Locate the cell with the specified text and output its [x, y] center coordinate. 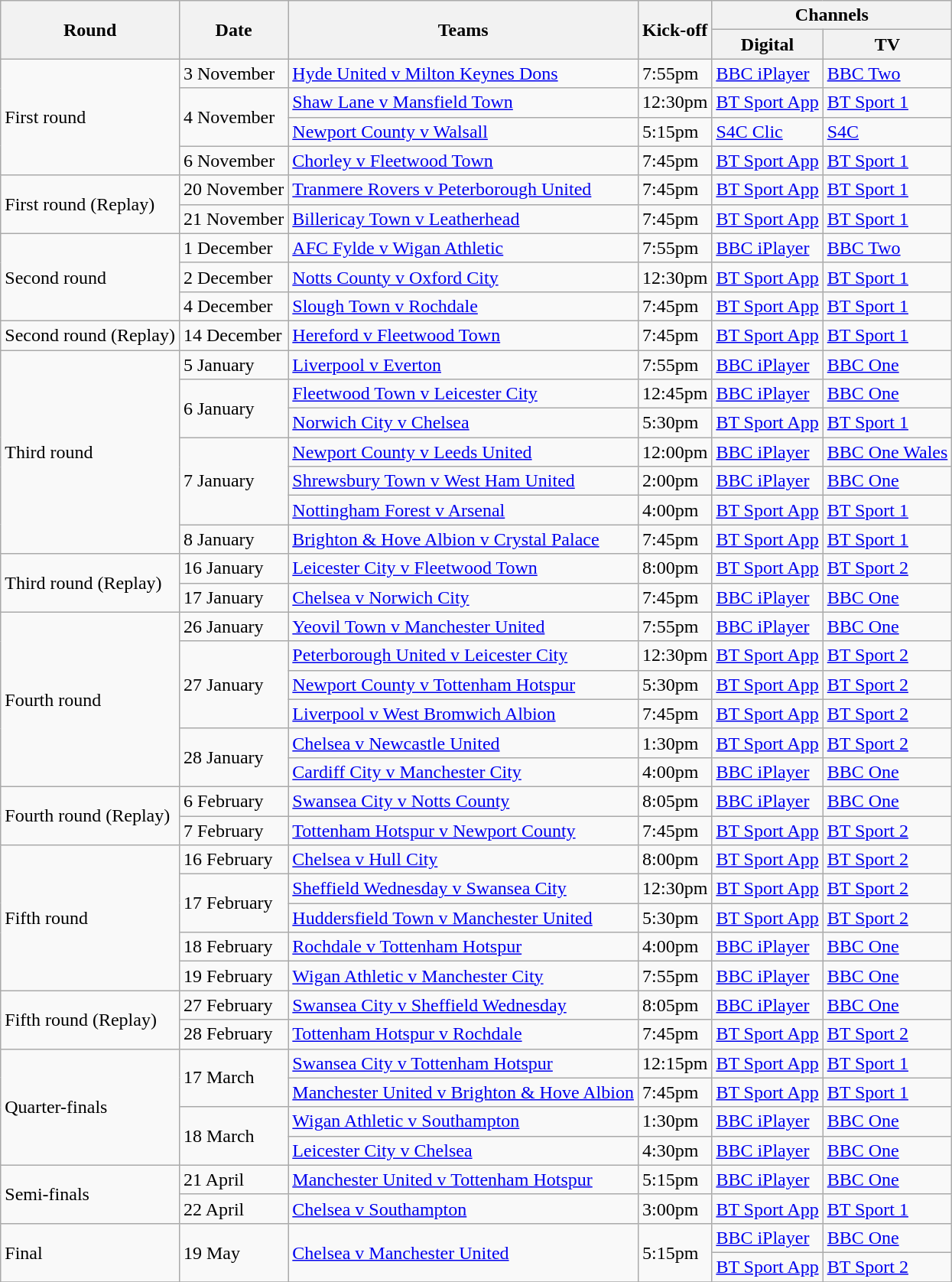
4 November [233, 117]
26 January [233, 626]
28 February [233, 1034]
Date [233, 30]
Shrewsbury Town v West Ham United [463, 481]
22 April [233, 1209]
Newport County v Walsall [463, 132]
Semi-finals [90, 1194]
BBC One Wales [887, 452]
Leicester City v Fleetwood Town [463, 568]
Liverpool v West Bromwich Albion [463, 714]
Chelsea v Manchester United [463, 1252]
2 December [233, 277]
Brighton & Hove Albion v Crystal Palace [463, 539]
Fourth round (Replay) [90, 815]
Tottenham Hotspur v Newport County [463, 830]
First round (Replay) [90, 204]
Notts County v Oxford City [463, 277]
Manchester United v Brighton & Hove Albion [463, 1092]
Channels [832, 15]
7 February [233, 830]
14 December [233, 335]
Second round [90, 277]
27 February [233, 1005]
Shaw Lane v Mansfield Town [463, 102]
1 December [233, 248]
6 November [233, 161]
Peterborough United v Leicester City [463, 656]
4:30pm [674, 1150]
Fifth round (Replay) [90, 1020]
Fleetwood Town v Leicester City [463, 394]
Newport County v Leeds United [463, 452]
TV [887, 44]
Billericay Town v Leatherhead [463, 219]
Third round [90, 452]
Digital [768, 44]
Final [90, 1252]
S4C [887, 132]
3:00pm [674, 1209]
Third round (Replay) [90, 583]
Chelsea v Hull City [463, 860]
19 February [233, 976]
Kick-off [674, 30]
17 February [233, 903]
Nottingham Forest v Arsenal [463, 510]
Norwich City v Chelsea [463, 423]
19 May [233, 1252]
Chelsea v Newcastle United [463, 743]
Leicester City v Chelsea [463, 1150]
Liverpool v Everton [463, 365]
First round [90, 117]
Wigan Athletic v Manchester City [463, 976]
Chorley v Fleetwood Town [463, 161]
Manchester United v Tottenham Hotspur [463, 1180]
21 April [233, 1180]
27 January [233, 685]
Hereford v Fleetwood Town [463, 335]
18 March [233, 1136]
Chelsea v Southampton [463, 1209]
Wigan Athletic v Southampton [463, 1121]
Tranmere Rovers v Peterborough United [463, 190]
Swansea City v Notts County [463, 801]
16 February [233, 860]
Tottenham Hotspur v Rochdale [463, 1034]
Swansea City v Tottenham Hotspur [463, 1063]
Newport County v Tottenham Hotspur [463, 685]
2:00pm [674, 481]
20 November [233, 190]
Cardiff City v Manchester City [463, 772]
Second round (Replay) [90, 335]
Swansea City v Sheffield Wednesday [463, 1005]
5 January [233, 365]
Round [90, 30]
6 January [233, 408]
Yeovil Town v Manchester United [463, 626]
S4C Clic [768, 132]
AFC Fylde v Wigan Athletic [463, 248]
3 November [233, 73]
8 January [233, 539]
Huddersfield Town v Manchester United [463, 918]
28 January [233, 757]
Fourth round [90, 699]
Teams [463, 30]
18 February [233, 947]
Sheffield Wednesday v Swansea City [463, 889]
12:00pm [674, 452]
Chelsea v Norwich City [463, 597]
6 February [233, 801]
Fifth round [90, 918]
Quarter-finals [90, 1107]
Slough Town v Rochdale [463, 306]
12:15pm [674, 1063]
17 March [233, 1078]
16 January [233, 568]
17 January [233, 597]
12:45pm [674, 394]
Hyde United v Milton Keynes Dons [463, 73]
21 November [233, 219]
7 January [233, 481]
Rochdale v Tottenham Hotspur [463, 947]
4 December [233, 306]
